Locate the cell with the specified text and output its (X, Y) center coordinate. 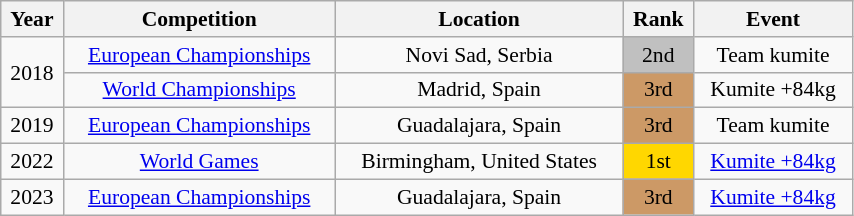
Madrid, Spain (479, 90)
2019 (32, 126)
1st (658, 162)
2018 (32, 72)
Rank (658, 19)
Novi Sad, Serbia (479, 55)
Birmingham, United States (479, 162)
2022 (32, 162)
Location (479, 19)
Year (32, 19)
2nd (658, 55)
World Games (199, 162)
2023 (32, 197)
World Championships (199, 90)
Event (774, 19)
Competition (199, 19)
